Determine the [x, y] coordinate at the center of the cell enclosing the given text.  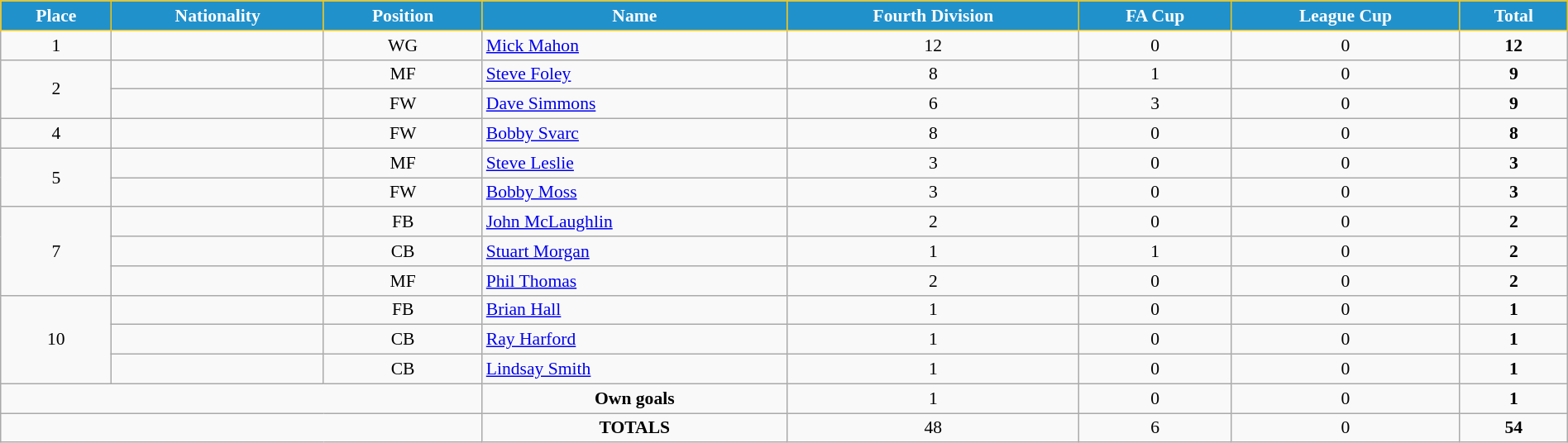
Fourth Division [933, 16]
Name [635, 16]
48 [933, 428]
Mick Mahon [635, 45]
Place [56, 16]
Position [402, 16]
Total [1513, 16]
WG [402, 45]
Phil Thomas [635, 281]
4 [56, 134]
Bobby Moss [635, 193]
Stuart Morgan [635, 251]
Bobby Svarc [635, 134]
7 [56, 251]
Steve Foley [635, 74]
Nationality [218, 16]
Brian Hall [635, 310]
League Cup [1346, 16]
54 [1513, 428]
Dave Simmons [635, 104]
Own goals [635, 398]
5 [56, 177]
Lindsay Smith [635, 369]
John McLaughlin [635, 222]
FA Cup [1155, 16]
Ray Harford [635, 340]
TOTALS [635, 428]
10 [56, 339]
Steve Leslie [635, 163]
